Detect which cell encompasses the target text, then output its [x, y] center coordinate. 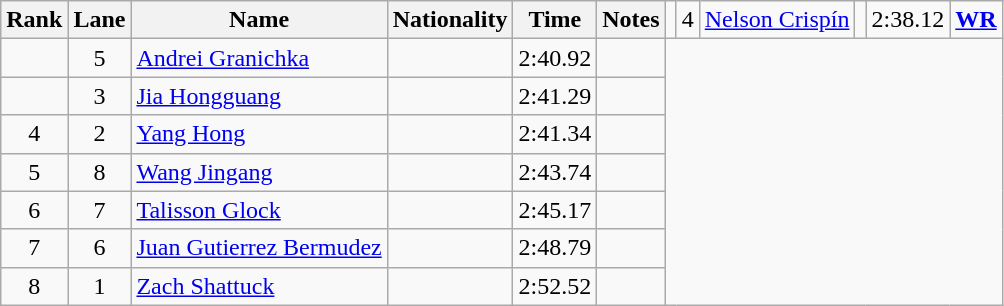
2:45.17 [555, 210]
Yang Hong [259, 134]
2:52.52 [555, 286]
2:38.12 [908, 20]
2:41.29 [555, 96]
Wang Jingang [259, 172]
Name [259, 20]
Nelson Crispín [777, 20]
2 [100, 134]
Notes [631, 20]
Time [555, 20]
Talisson Glock [259, 210]
Juan Gutierrez Bermudez [259, 248]
1 [100, 286]
Jia Hongguang [259, 96]
Nationality [450, 20]
Lane [100, 20]
2:40.92 [555, 58]
WR [976, 20]
2:41.34 [555, 134]
Zach Shattuck [259, 286]
2:48.79 [555, 248]
Andrei Granichka [259, 58]
2:43.74 [555, 172]
3 [100, 96]
Rank [34, 20]
